From the cell containing the given text, extract its center point as (X, Y) coordinate. 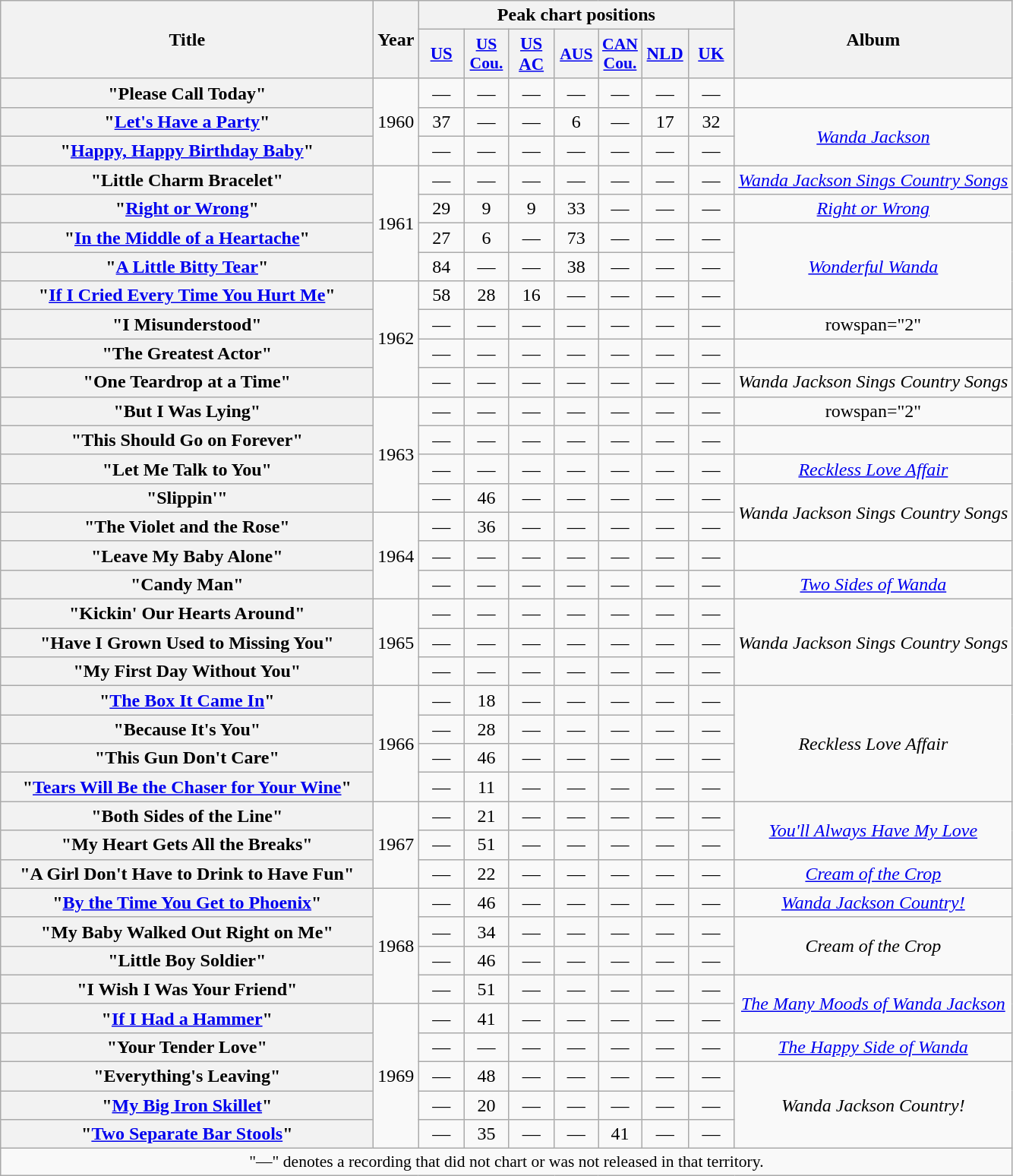
22 (487, 874)
AUS (576, 55)
"My First Day Without You" (187, 672)
US AC (532, 55)
"A Little Bitty Tear" (187, 267)
USCou. (487, 55)
1968 (396, 946)
73 (576, 238)
"If I Had a Hammer" (187, 1018)
84 (442, 267)
The Happy Side of Wanda (873, 1047)
21 (487, 816)
29 (442, 209)
1964 (396, 555)
"My Heart Gets All the Breaks" (187, 845)
"Let Me Talk to You" (187, 469)
"One Teardrop at a Time" (187, 382)
The Many Moods of Wanda Jackson (873, 1004)
"Leave My Baby Alone" (187, 555)
"Candy Man" (187, 584)
32 (711, 122)
You'll Always Have My Love (873, 830)
"Please Call Today" (187, 93)
48 (487, 1076)
"The Box It Came In" (187, 700)
34 (487, 931)
"If I Cried Every Time You Hurt Me" (187, 296)
US (442, 55)
"Because It's You" (187, 729)
"Two Separate Bar Stools" (187, 1134)
1965 (396, 643)
"My Big Iron Skillet" (187, 1105)
1963 (396, 454)
"The Violet and the Rose" (187, 526)
16 (532, 296)
CANCou. (620, 55)
"Little Boy Soldier" (187, 960)
"Both Sides of the Line" (187, 816)
"Tears Will Be the Chaser for Your Wine" (187, 787)
"I Wish I Was Your Friend" (187, 989)
1961 (396, 223)
Album (873, 40)
1962 (396, 339)
20 (487, 1105)
"Let's Have a Party" (187, 122)
"Kickin' Our Hearts Around" (187, 614)
UK (711, 55)
"Your Tender Love" (187, 1047)
"This Gun Don't Care" (187, 758)
1966 (396, 744)
"My Baby Walked Out Right on Me" (187, 931)
"Happy, Happy Birthday Baby" (187, 151)
58 (442, 296)
"Slippin'" (187, 498)
27 (442, 238)
Two Sides of Wanda (873, 584)
"Have I Grown Used to Missing You" (187, 643)
"By the Time You Get to Phoenix" (187, 903)
"The Greatest Actor" (187, 353)
Title (187, 40)
Right or Wrong (873, 209)
"Right or Wrong" (187, 209)
18 (487, 700)
1969 (396, 1076)
"In the Middle of a Heartache" (187, 238)
"—" denotes a recording that did not chart or was not released in that territory. (506, 1162)
35 (487, 1134)
37 (442, 122)
11 (487, 787)
"This Should Go on Forever" (187, 440)
Peak chart positions (576, 15)
Wanda Jackson (873, 136)
38 (576, 267)
"But I Was Lying" (187, 411)
Wonderful Wanda (873, 267)
NLD (665, 55)
1960 (396, 122)
33 (576, 209)
36 (487, 526)
"I Misunderstood" (187, 324)
Year (396, 40)
"Everything's Leaving" (187, 1076)
1967 (396, 845)
"A Girl Don't Have to Drink to Have Fun" (187, 874)
"Little Charm Bracelet" (187, 180)
17 (665, 122)
